Locate the cell with the specified text and output its (x, y) center coordinate. 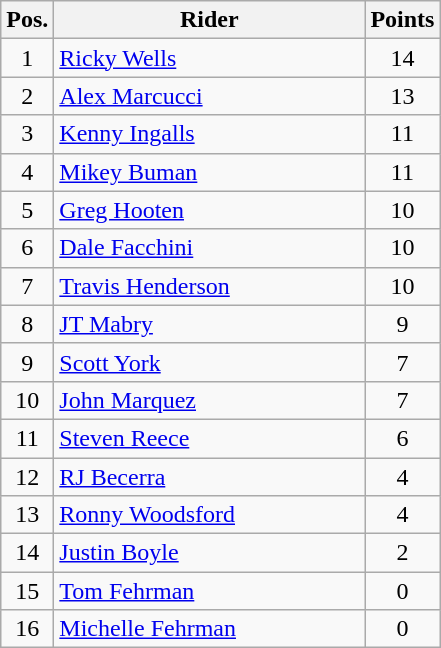
12 (28, 477)
RJ Becerra (210, 477)
Points (402, 20)
Steven Reece (210, 438)
Greg Hooten (210, 210)
Scott York (210, 362)
Alex Marcucci (210, 96)
Pos. (28, 20)
8 (28, 324)
John Marquez (210, 400)
16 (28, 629)
JT Mabry (210, 324)
Ronny Woodsford (210, 515)
Tom Fehrman (210, 591)
Mikey Buman (210, 172)
Michelle Fehrman (210, 629)
Ricky Wells (210, 58)
3 (28, 134)
Justin Boyle (210, 553)
1 (28, 58)
5 (28, 210)
Travis Henderson (210, 286)
Kenny Ingalls (210, 134)
Dale Facchini (210, 248)
Rider (210, 20)
15 (28, 591)
